Return the (x, y) coordinate for the center point of the cell that contains the specified text.  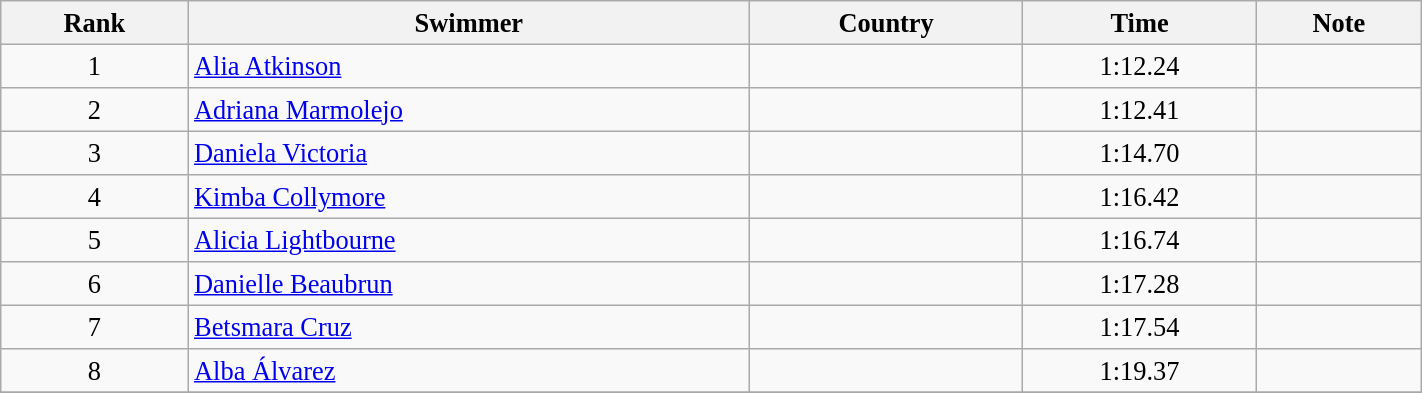
Time (1140, 22)
1:16.74 (1140, 240)
Rank (94, 22)
Adriana Marmolejo (469, 109)
Alia Atkinson (469, 66)
1:17.28 (1140, 284)
1 (94, 66)
Daniela Victoria (469, 153)
1:12.24 (1140, 66)
2 (94, 109)
1:17.54 (1140, 327)
Note (1338, 22)
3 (94, 153)
8 (94, 371)
Alicia Lightbourne (469, 240)
Alba Álvarez (469, 371)
7 (94, 327)
Danielle Beaubrun (469, 284)
Country (886, 22)
6 (94, 284)
1:19.37 (1140, 371)
Kimba Collymore (469, 197)
Betsmara Cruz (469, 327)
1:16.42 (1140, 197)
Swimmer (469, 22)
1:14.70 (1140, 153)
5 (94, 240)
4 (94, 197)
1:12.41 (1140, 109)
